Return the [x, y] coordinate for the center point of the cell that contains the specified text.  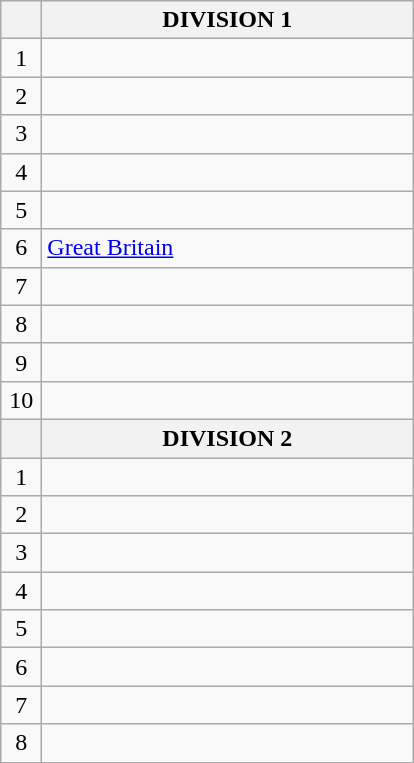
9 [22, 362]
DIVISION 2 [228, 438]
Great Britain [228, 248]
10 [22, 400]
DIVISION 1 [228, 20]
